Return (X, Y) of the center of cell containing provided text 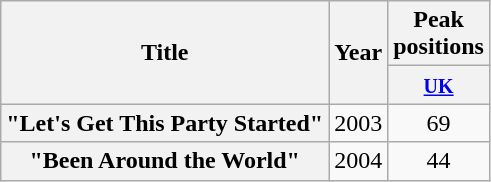
"Been Around the World" (165, 161)
Peak positions (439, 34)
69 (439, 123)
"Let's Get This Party Started" (165, 123)
Year (358, 52)
2003 (358, 123)
2004 (358, 161)
Title (165, 52)
UK (439, 85)
44 (439, 161)
